Return the (X, Y) coordinate for the center point of the cell that contains the specified text.  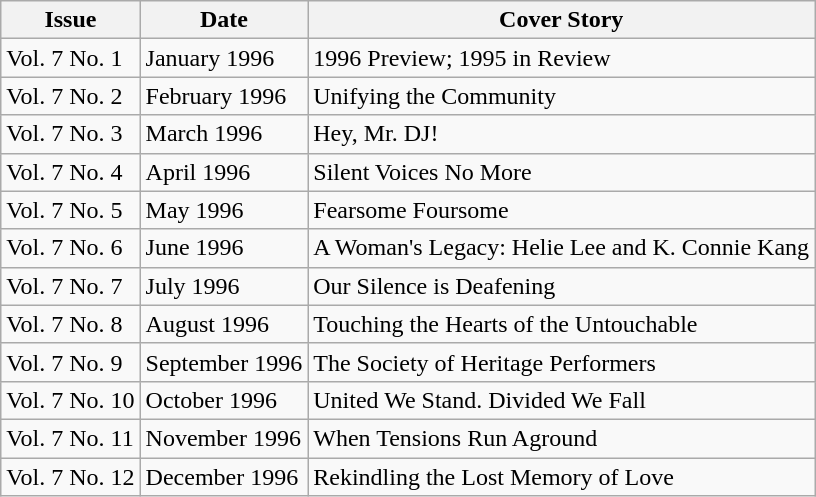
Vol. 7 No. 8 (70, 324)
October 1996 (224, 400)
January 1996 (224, 58)
United We Stand. Divided We Fall (562, 400)
August 1996 (224, 324)
Hey, Mr. DJ! (562, 134)
1996 Preview; 1995 in Review (562, 58)
Issue (70, 20)
Cover Story (562, 20)
Vol. 7 No. 12 (70, 477)
Rekindling the Lost Memory of Love (562, 477)
February 1996 (224, 96)
Date (224, 20)
A Woman's Legacy: Helie Lee and K. Connie Kang (562, 248)
Vol. 7 No. 6 (70, 248)
Touching the Hearts of the Untouchable (562, 324)
Vol. 7 No. 2 (70, 96)
Silent Voices No More (562, 172)
June 1996 (224, 248)
Unifying the Community (562, 96)
Vol. 7 No. 3 (70, 134)
March 1996 (224, 134)
Vol. 7 No. 11 (70, 438)
The Society of Heritage Performers (562, 362)
Vol. 7 No. 1 (70, 58)
Vol. 7 No. 7 (70, 286)
Vol. 7 No. 9 (70, 362)
November 1996 (224, 438)
Vol. 7 No. 4 (70, 172)
Fearsome Foursome (562, 210)
Our Silence is Deafening (562, 286)
Vol. 7 No. 10 (70, 400)
May 1996 (224, 210)
Vol. 7 No. 5 (70, 210)
September 1996 (224, 362)
December 1996 (224, 477)
April 1996 (224, 172)
July 1996 (224, 286)
When Tensions Run Aground (562, 438)
